Identify which cell holds the provided text, then report its [x, y] central coordinate. 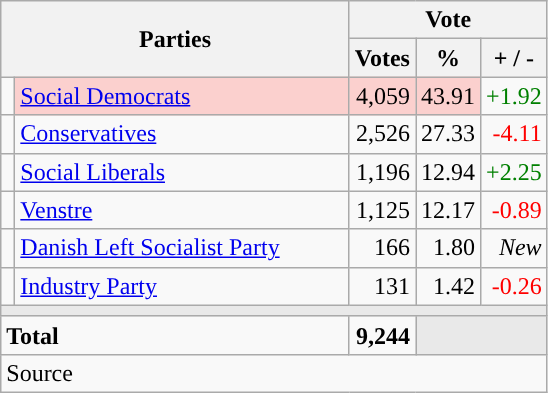
1,125 [382, 210]
12.17 [448, 210]
+1.92 [514, 96]
Danish Left Socialist Party [182, 248]
Parties [176, 39]
166 [382, 248]
1,196 [382, 172]
27.33 [448, 134]
-4.11 [514, 134]
12.94 [448, 172]
Industry Party [182, 286]
Votes [382, 58]
New [514, 248]
9,244 [382, 335]
-0.26 [514, 286]
Venstre [182, 210]
Social Democrats [182, 96]
-0.89 [514, 210]
Source [274, 373]
131 [382, 286]
Total [176, 335]
+2.25 [514, 172]
43.91 [448, 96]
1.80 [448, 248]
2,526 [382, 134]
4,059 [382, 96]
Social Liberals [182, 172]
% [448, 58]
Conservatives [182, 134]
+ / - [514, 58]
Vote [448, 20]
1.42 [448, 286]
